From the cell containing the given text, extract its center point as [x, y] coordinate. 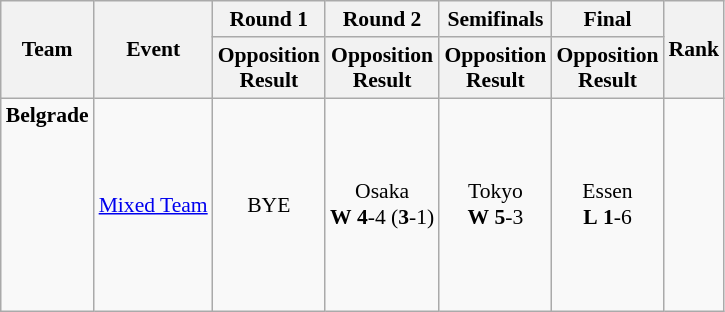
Semifinals [495, 19]
Team [48, 50]
Mixed Team [154, 205]
BYE [269, 205]
Round 2 [382, 19]
Osaka W 4-4 (3-1) [382, 205]
Essen L 1-6 [607, 205]
Tokyo W 5-3 [495, 205]
Final [607, 19]
Belgrade [48, 205]
Rank [694, 50]
Event [154, 50]
Round 1 [269, 19]
